Return [x, y] of the center of cell containing provided text 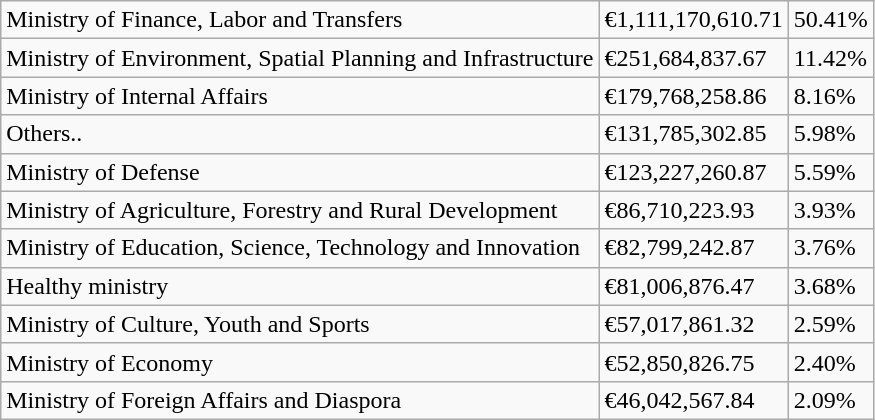
€57,017,861.32 [694, 324]
€52,850,826.75 [694, 362]
Others.. [300, 134]
€179,768,258.86 [694, 96]
3.76% [830, 248]
€86,710,223.93 [694, 210]
€123,227,260.87 [694, 172]
3.68% [830, 286]
€46,042,567.84 [694, 400]
Ministry of Foreign Affairs and Diaspora [300, 400]
€82,799,242.87 [694, 248]
€131,785,302.85 [694, 134]
€81,006,876.47 [694, 286]
50.41% [830, 20]
Ministry of Finance, Labor and Transfers [300, 20]
5.98% [830, 134]
Ministry of Internal Affairs [300, 96]
€251,684,837.67 [694, 58]
Ministry of Agriculture, Forestry and Rural Development [300, 210]
8.16% [830, 96]
Ministry of Education, Science, Technology and Innovation [300, 248]
Ministry of Economy [300, 362]
2.40% [830, 362]
2.59% [830, 324]
Ministry of Defense [300, 172]
Healthy ministry [300, 286]
11.42% [830, 58]
2.09% [830, 400]
Ministry of Environment, Spatial Planning and Infrastructure [300, 58]
5.59% [830, 172]
€1,111,170,610.71 [694, 20]
3.93% [830, 210]
Ministry of Culture, Youth and Sports [300, 324]
